Locate the cell with the specified text and output its [X, Y] center coordinate. 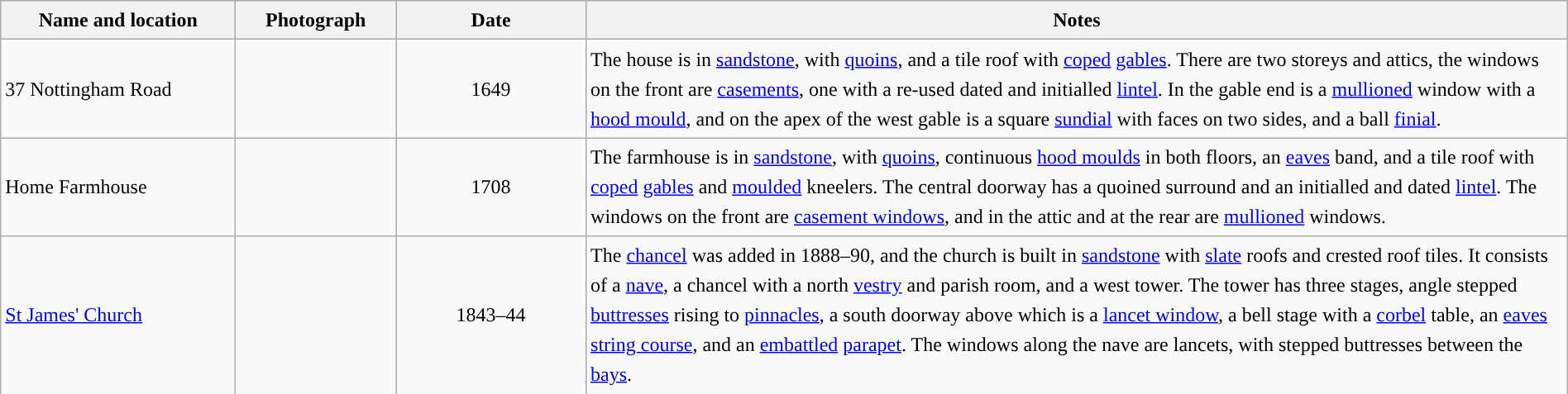
Date [491, 20]
1708 [491, 187]
Photograph [316, 20]
37 Nottingham Road [118, 89]
Name and location [118, 20]
St James' Church [118, 316]
1649 [491, 89]
Notes [1077, 20]
1843–44 [491, 316]
Home Farmhouse [118, 187]
